Return [x, y] of the center of cell containing provided text 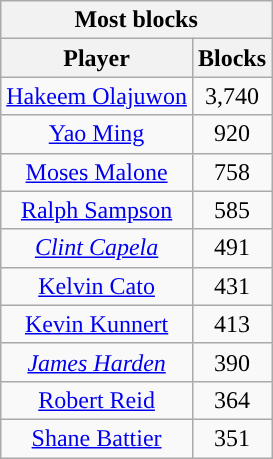
920 [232, 134]
Hakeem Olajuwon [97, 96]
Most blocks [136, 20]
758 [232, 172]
390 [232, 362]
Yao Ming [97, 134]
Clint Capela [97, 248]
351 [232, 438]
364 [232, 400]
Player [97, 58]
Kevin Kunnert [97, 324]
3,740 [232, 96]
Kelvin Cato [97, 286]
491 [232, 248]
Robert Reid [97, 400]
Blocks [232, 58]
Shane Battier [97, 438]
585 [232, 210]
Ralph Sampson [97, 210]
413 [232, 324]
431 [232, 286]
James Harden [97, 362]
Moses Malone [97, 172]
